For the text-containing cell, return its midpoint in [X, Y] coordinate format. 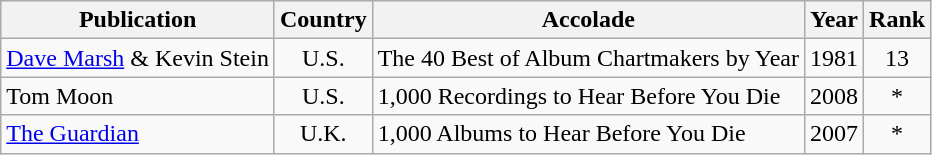
Accolade [588, 20]
2008 [834, 96]
2007 [834, 134]
Publication [138, 20]
1,000 Recordings to Hear Before You Die [588, 96]
Tom Moon [138, 96]
1,000 Albums to Hear Before You Die [588, 134]
Year [834, 20]
Rank [898, 20]
Country [323, 20]
Dave Marsh & Kevin Stein [138, 58]
The Guardian [138, 134]
U.K. [323, 134]
The 40 Best of Album Chartmakers by Year [588, 58]
1981 [834, 58]
13 [898, 58]
